Determine the (x, y) coordinate at the center of the cell enclosing the given text.  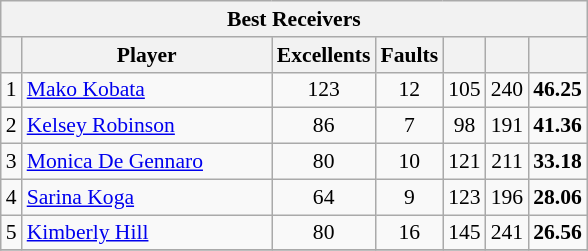
Best Receivers (294, 19)
Sarina Koga (147, 197)
2 (12, 126)
4 (12, 197)
145 (464, 233)
Player (147, 55)
121 (464, 162)
10 (409, 162)
Kelsey Robinson (147, 126)
1 (12, 90)
5 (12, 233)
46.25 (558, 90)
9 (409, 197)
240 (508, 90)
16 (409, 233)
26.56 (558, 233)
Excellents (324, 55)
41.36 (558, 126)
Kimberly Hill (147, 233)
3 (12, 162)
Mako Kobata (147, 90)
98 (464, 126)
12 (409, 90)
64 (324, 197)
211 (508, 162)
86 (324, 126)
105 (464, 90)
196 (508, 197)
Faults (409, 55)
28.06 (558, 197)
Monica De Gennaro (147, 162)
191 (508, 126)
7 (409, 126)
33.18 (558, 162)
241 (508, 233)
